Scan for the cell matching the given text and deliver its (x, y) coordinate at center. 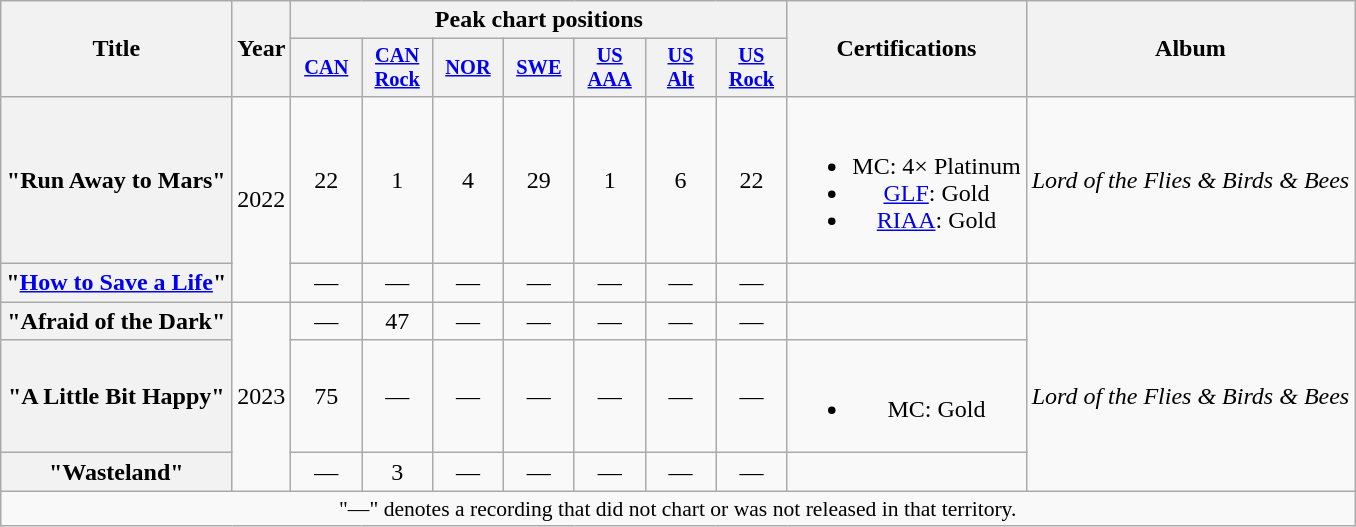
2023 (262, 396)
2022 (262, 198)
"Run Away to Mars" (116, 180)
29 (538, 180)
3 (398, 472)
Certifications (906, 49)
Peak chart positions (539, 20)
USAlt (680, 68)
"How to Save a Life" (116, 283)
USAAA (610, 68)
"—" denotes a recording that did not chart or was not released in that territory. (678, 509)
"Wasteland" (116, 472)
CAN (326, 68)
"A Little Bit Happy" (116, 396)
USRock (752, 68)
Year (262, 49)
CANRock (398, 68)
NOR (468, 68)
Album (1190, 49)
47 (398, 321)
4 (468, 180)
SWE (538, 68)
Title (116, 49)
6 (680, 180)
"Afraid of the Dark" (116, 321)
MC: 4× PlatinumGLF: GoldRIAA: Gold (906, 180)
75 (326, 396)
MC: Gold (906, 396)
